Extract the [X, Y] coordinate from the center of the cell holding the provided text.  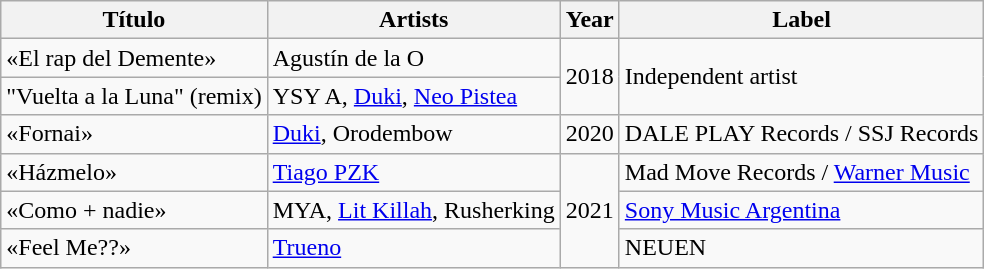
MYA, Lit Killah, Rusherking [414, 210]
«El rap del Demente» [134, 58]
DALE PLAY Records / SSJ Records [802, 134]
Year [590, 20]
2018 [590, 77]
2020 [590, 134]
Título [134, 20]
Mad Move Records / Warner Music [802, 172]
Trueno [414, 248]
«Feel Me??» [134, 248]
"Vuelta a la Luna" (remix) [134, 96]
Duki, Orodembow [414, 134]
NEUEN [802, 248]
YSY A, Duki, Neo Pistea [414, 96]
Independent artist [802, 77]
2021 [590, 210]
«Fornai» [134, 134]
Agustín de la O [414, 58]
Tiago PZK [414, 172]
Sony Music Argentina [802, 210]
Label [802, 20]
«Como + nadie» [134, 210]
Artists [414, 20]
«Házmelo» [134, 172]
